Detect which cell encompasses the target text, then output its (X, Y) center coordinate. 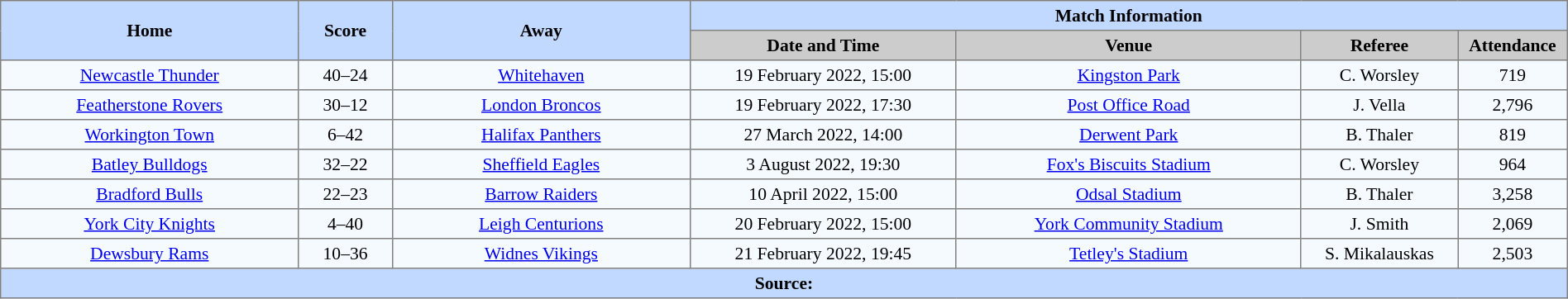
32–22 (346, 164)
30–12 (346, 105)
Leigh Centurions (541, 224)
Attendance (1513, 45)
2,796 (1513, 105)
719 (1513, 75)
27 March 2022, 14:00 (823, 135)
3 August 2022, 19:30 (823, 164)
Match Information (1128, 16)
Dewsbury Rams (150, 254)
Workington Town (150, 135)
40–24 (346, 75)
Source: (784, 283)
2,503 (1513, 254)
3,258 (1513, 194)
Batley Bulldogs (150, 164)
22–23 (346, 194)
10–36 (346, 254)
Post Office Road (1128, 105)
Featherstone Rovers (150, 105)
Away (541, 31)
Newcastle Thunder (150, 75)
20 February 2022, 15:00 (823, 224)
York Community Stadium (1128, 224)
Venue (1128, 45)
19 February 2022, 15:00 (823, 75)
Whitehaven (541, 75)
Bradford Bulls (150, 194)
21 February 2022, 19:45 (823, 254)
J. Smith (1379, 224)
819 (1513, 135)
964 (1513, 164)
Sheffield Eagles (541, 164)
Halifax Panthers (541, 135)
19 February 2022, 17:30 (823, 105)
Referee (1379, 45)
York City Knights (150, 224)
6–42 (346, 135)
J. Vella (1379, 105)
Date and Time (823, 45)
10 April 2022, 15:00 (823, 194)
Fox's Biscuits Stadium (1128, 164)
Tetley's Stadium (1128, 254)
2,069 (1513, 224)
Kingston Park (1128, 75)
S. Mikalauskas (1379, 254)
Barrow Raiders (541, 194)
London Broncos (541, 105)
4–40 (346, 224)
Home (150, 31)
Derwent Park (1128, 135)
Odsal Stadium (1128, 194)
Score (346, 31)
Widnes Vikings (541, 254)
